For the text-containing cell, return its midpoint in [X, Y] coordinate format. 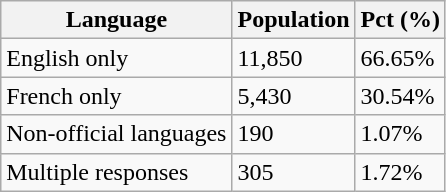
1.07% [400, 134]
Language [116, 20]
11,850 [294, 58]
66.65% [400, 58]
English only [116, 58]
Pct (%) [400, 20]
1.72% [400, 172]
30.54% [400, 96]
Multiple responses [116, 172]
305 [294, 172]
Population [294, 20]
Non-official languages [116, 134]
French only [116, 96]
5,430 [294, 96]
190 [294, 134]
